Determine the [x, y] coordinate at the center of the cell enclosing the given text.  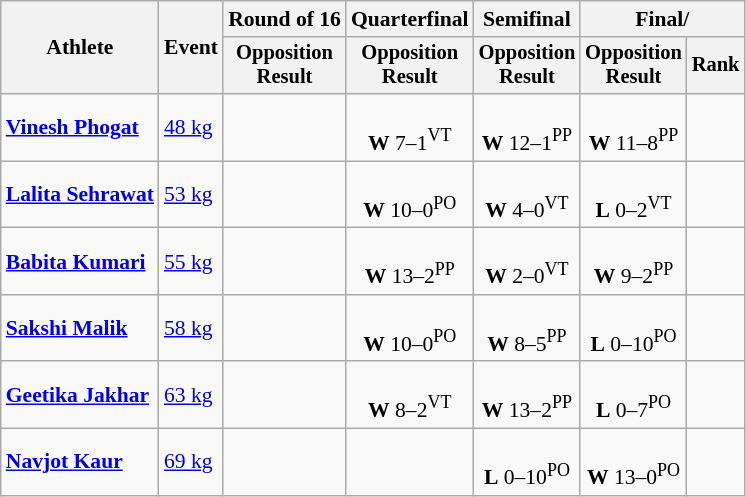
53 kg [191, 194]
48 kg [191, 128]
Geetika Jakhar [80, 396]
Sakshi Malik [80, 328]
55 kg [191, 262]
W 9–2PP [634, 262]
Navjot Kaur [80, 462]
W 7–1VT [410, 128]
W 8–2VT [410, 396]
W 12–1PP [528, 128]
W 4–0VT [528, 194]
63 kg [191, 396]
69 kg [191, 462]
Vinesh Phogat [80, 128]
Semifinal [528, 19]
W 13–0PO [634, 462]
Athlete [80, 48]
W 2–0VT [528, 262]
Event [191, 48]
Round of 16 [284, 19]
Babita Kumari [80, 262]
L 0–7PO [634, 396]
Final/ [662, 19]
Lalita Sehrawat [80, 194]
Rank [716, 66]
Quarterfinal [410, 19]
W 8–5PP [528, 328]
L 0–2VT [634, 194]
58 kg [191, 328]
W 11–8PP [634, 128]
